Find where the given text appears and provide that cell's center as (x, y) coordinate. 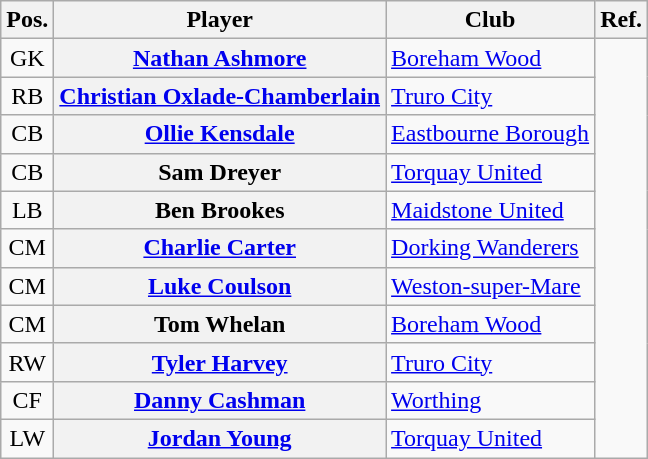
Charlie Carter (220, 248)
Ollie Kensdale (220, 134)
Nathan Ashmore (220, 58)
Ref. (622, 20)
Ben Brookes (220, 210)
Club (490, 20)
Luke Coulson (220, 286)
RW (28, 362)
Dorking Wanderers (490, 248)
Tom Whelan (220, 324)
Danny Cashman (220, 400)
Pos. (28, 20)
RB (28, 96)
Worthing (490, 400)
Weston-super-Mare (490, 286)
Tyler Harvey (220, 362)
Sam Dreyer (220, 172)
LB (28, 210)
Jordan Young (220, 438)
Maidstone United (490, 210)
GK (28, 58)
LW (28, 438)
CF (28, 400)
Christian Oxlade-Chamberlain (220, 96)
Player (220, 20)
Eastbourne Borough (490, 134)
